Determine the [x, y] coordinate at the center of the cell enclosing the given text.  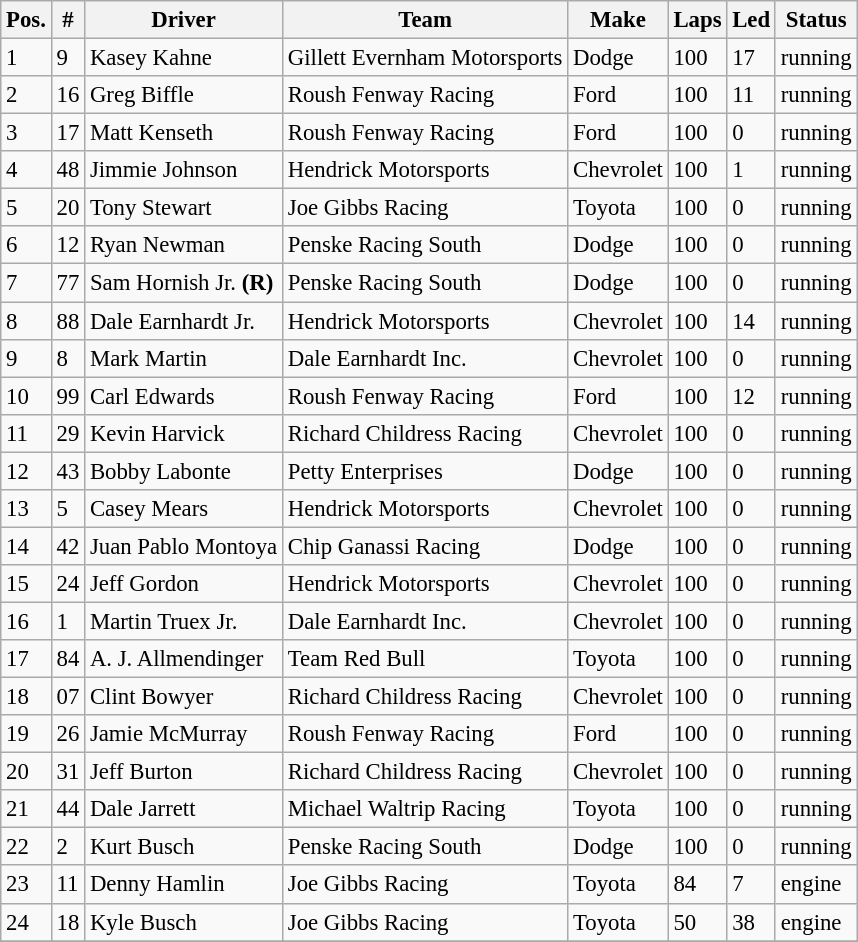
Dale Jarrett [184, 809]
07 [68, 697]
Tony Stewart [184, 208]
99 [68, 396]
Juan Pablo Montoya [184, 546]
3 [26, 133]
44 [68, 809]
Denny Hamlin [184, 885]
Laps [698, 20]
Ryan Newman [184, 245]
4 [26, 170]
Make [618, 20]
15 [26, 584]
42 [68, 546]
Led [752, 20]
Jamie McMurray [184, 734]
88 [68, 321]
31 [68, 772]
50 [698, 922]
Kurt Busch [184, 847]
Mark Martin [184, 358]
Bobby Labonte [184, 471]
Dale Earnhardt Jr. [184, 321]
22 [26, 847]
Kevin Harvick [184, 433]
10 [26, 396]
Jimmie Johnson [184, 170]
13 [26, 509]
Greg Biffle [184, 95]
A. J. Allmendinger [184, 659]
21 [26, 809]
Matt Kenseth [184, 133]
48 [68, 170]
43 [68, 471]
38 [752, 922]
# [68, 20]
Jeff Burton [184, 772]
Status [816, 20]
Gillett Evernham Motorsports [424, 58]
26 [68, 734]
29 [68, 433]
Carl Edwards [184, 396]
Kasey Kahne [184, 58]
Kyle Busch [184, 922]
Team Red Bull [424, 659]
Jeff Gordon [184, 584]
Team [424, 20]
19 [26, 734]
Chip Ganassi Racing [424, 546]
Casey Mears [184, 509]
Martin Truex Jr. [184, 621]
Pos. [26, 20]
Driver [184, 20]
6 [26, 245]
Michael Waltrip Racing [424, 809]
Petty Enterprises [424, 471]
Sam Hornish Jr. (R) [184, 283]
23 [26, 885]
77 [68, 283]
Clint Bowyer [184, 697]
